Determine the [X, Y] coordinate at the center of the cell enclosing the given text.  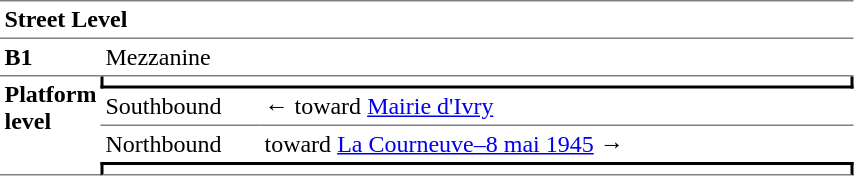
Southbound [180, 107]
Northbound [180, 144]
Street Level [427, 20]
Mezzanine [478, 58]
Platform level [50, 126]
← toward Mairie d'Ivry [557, 107]
B1 [50, 58]
toward La Courneuve–8 mai 1945 → [557, 144]
